Provide the (x, y) coordinate of the cell's center where the given text is located.  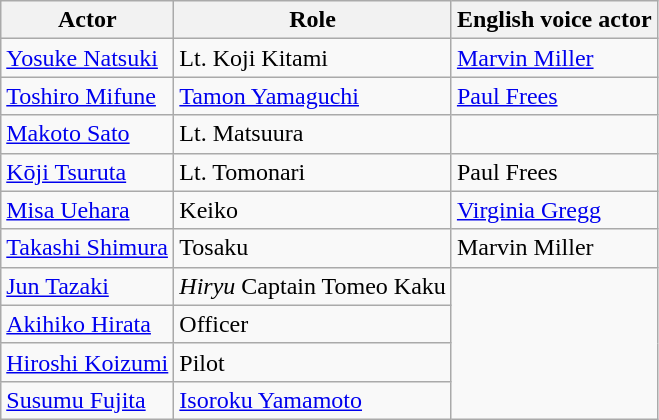
Yosuke Natsuki (88, 58)
Akihiko Hirata (88, 324)
Susumu Fujita (88, 400)
Jun Tazaki (88, 286)
Isoroku Yamamoto (313, 400)
Pilot (313, 362)
Makoto Sato (88, 134)
Lt. Matsuura (313, 134)
Kōji Tsuruta (88, 172)
Hiryu Captain Tomeo Kaku (313, 286)
Takashi Shimura (88, 248)
Officer (313, 324)
Actor (88, 20)
Hiroshi Koizumi (88, 362)
Lt. Koji Kitami (313, 58)
Tamon Yamaguchi (313, 96)
Toshiro Mifune (88, 96)
English voice actor (554, 20)
Keiko (313, 210)
Misa Uehara (88, 210)
Lt. Tomonari (313, 172)
Virginia Gregg (554, 210)
Tosaku (313, 248)
Role (313, 20)
